From the cell containing the given text, extract its center point as (x, y) coordinate. 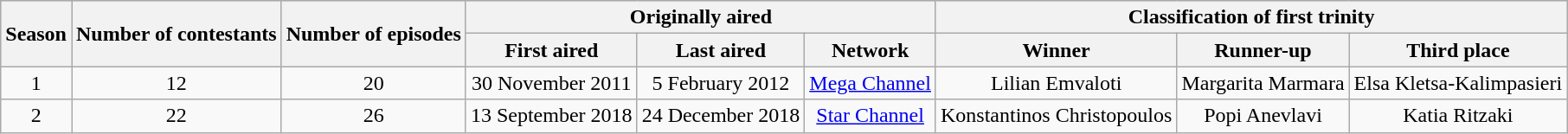
Classification of first trinity (1251, 17)
5 February 2012 (721, 83)
26 (374, 116)
Mega Channel (871, 83)
Winner (1056, 50)
Katia Ritzaki (1458, 116)
First aired (551, 50)
30 November 2011 (551, 83)
Network (871, 50)
Margarita Marmara (1263, 83)
Third place (1458, 50)
20 (374, 83)
Konstantinos Christopoulos (1056, 116)
Lilian Emvaloti (1056, 83)
Runner-up (1263, 50)
1 (36, 83)
24 December 2018 (721, 116)
Star Channel (871, 116)
Season (36, 34)
2 (36, 116)
13 September 2018 (551, 116)
Elsa Kletsa-Kalimpasieri (1458, 83)
Popi Anevlavi (1263, 116)
Last aired (721, 50)
Originally aired (701, 17)
12 (177, 83)
22 (177, 116)
Number of contestants (177, 34)
Number of episodes (374, 34)
